Find where the given text appears and provide that cell's center as (x, y) coordinate. 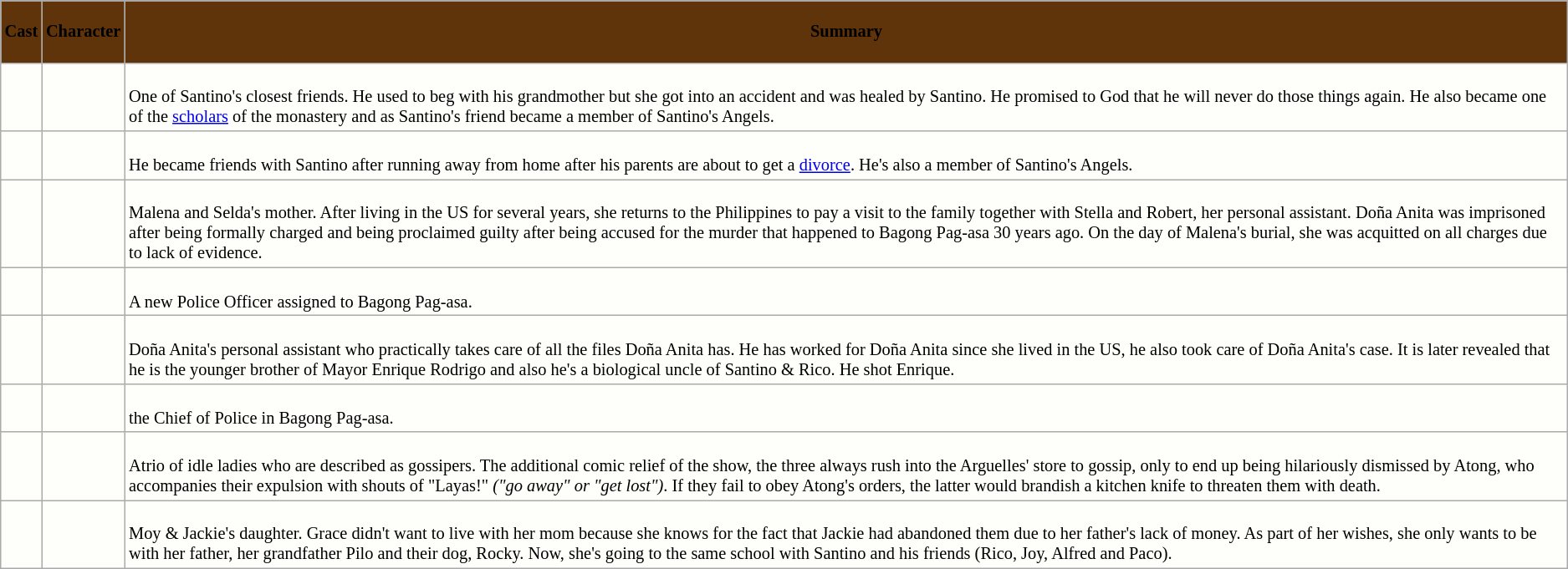
He became friends with Santino after running away from home after his parents are about to get a divorce. He's also a member of Santino's Angels. (846, 155)
Cast (22, 31)
Character (84, 31)
the Chief of Police in Bagong Pag-asa. (846, 408)
A new Police Officer assigned to Bagong Pag-asa. (846, 292)
Summary (846, 31)
